Extract the (X, Y) coordinate from the center of the cell holding the provided text.  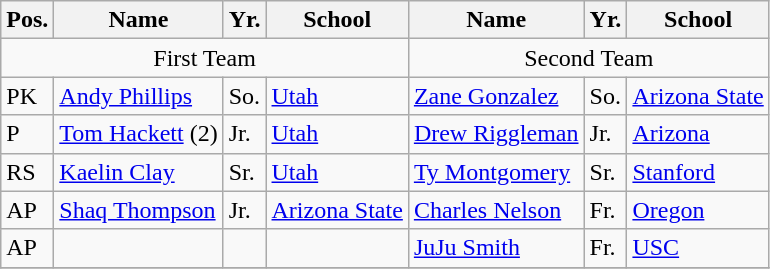
Oregon (698, 210)
Charles Nelson (496, 210)
Zane Gonzalez (496, 96)
First Team (205, 58)
Stanford (698, 172)
RS (28, 172)
PK (28, 96)
Ty Montgomery (496, 172)
Arizona (698, 134)
USC (698, 248)
Second Team (588, 58)
Shaq Thompson (138, 210)
P (28, 134)
Pos. (28, 20)
Andy Phillips (138, 96)
Tom Hackett (2) (138, 134)
JuJu Smith (496, 248)
Drew Riggleman (496, 134)
Kaelin Clay (138, 172)
